For the text-containing cell, return its midpoint in (X, Y) coordinate format. 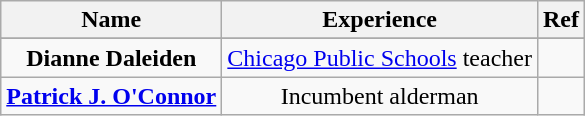
Chicago Public Schools teacher (380, 58)
Name (112, 20)
Experience (380, 20)
Incumbent alderman (380, 96)
Patrick J. O'Connor (112, 96)
Ref (560, 20)
Dianne Daleiden (112, 58)
